Locate the cell with the specified text and output its (x, y) center coordinate. 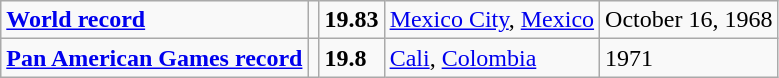
October 16, 1968 (689, 20)
Cali, Colombia (492, 58)
Mexico City, Mexico (492, 20)
19.8 (352, 58)
World record (154, 20)
1971 (689, 58)
Pan American Games record (154, 58)
19.83 (352, 20)
